Determine the (x, y) coordinate at the center of the cell enclosing the given text.  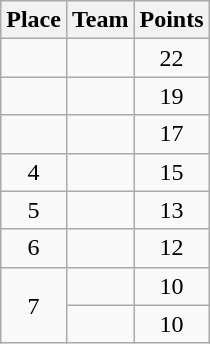
13 (172, 210)
7 (34, 305)
Points (172, 20)
15 (172, 172)
6 (34, 248)
4 (34, 172)
Team (100, 20)
22 (172, 58)
5 (34, 210)
19 (172, 96)
17 (172, 134)
Place (34, 20)
12 (172, 248)
